Extract the [x, y] coordinate from the center of the cell holding the provided text.  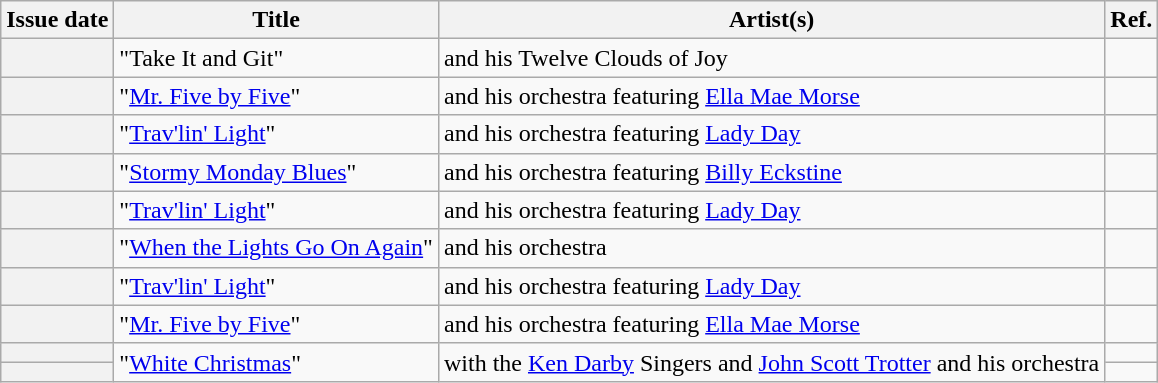
and his Twelve Clouds of Joy [771, 58]
"Stormy Monday Blues" [276, 172]
and his orchestra [771, 248]
with the Ken Darby Singers and John Scott Trotter and his orchestra [771, 362]
Ref. [1132, 20]
"White Christmas" [276, 362]
Issue date [58, 20]
Title [276, 20]
"Take It and Git" [276, 58]
"When the Lights Go On Again" [276, 248]
and his orchestra featuring Billy Eckstine [771, 172]
Artist(s) [771, 20]
